Scan for the cell matching the given text and deliver its (X, Y) coordinate at center. 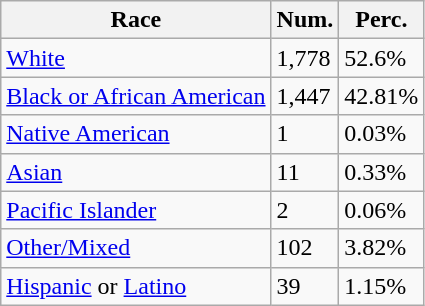
2 (305, 210)
0.06% (382, 210)
White (136, 58)
Pacific Islander (136, 210)
Num. (305, 20)
0.33% (382, 172)
102 (305, 248)
Race (136, 20)
1.15% (382, 286)
Hispanic or Latino (136, 286)
1 (305, 134)
52.6% (382, 58)
1,447 (305, 96)
Black or African American (136, 96)
42.81% (382, 96)
39 (305, 286)
Native American (136, 134)
0.03% (382, 134)
Asian (136, 172)
Perc. (382, 20)
11 (305, 172)
3.82% (382, 248)
Other/Mixed (136, 248)
1,778 (305, 58)
